Determine the [x, y] coordinate at the center of the cell enclosing the given text.  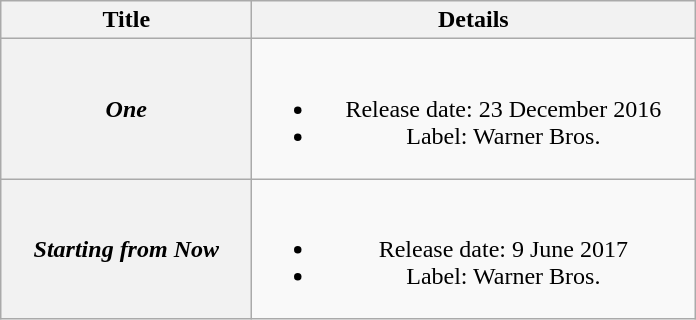
Release date: 9 June 2017Label: Warner Bros. [474, 249]
Starting from Now [126, 249]
Title [126, 20]
Details [474, 20]
One [126, 109]
Release date: 23 December 2016Label: Warner Bros. [474, 109]
